From the cell containing the given text, extract its center point as (X, Y) coordinate. 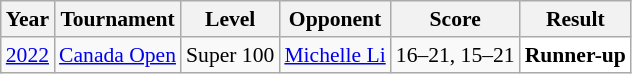
Year (28, 19)
Runner-up (576, 55)
Super 100 (230, 55)
Tournament (118, 19)
Level (230, 19)
Opponent (334, 19)
16–21, 15–21 (456, 55)
Score (456, 19)
Result (576, 19)
Canada Open (118, 55)
Michelle Li (334, 55)
2022 (28, 55)
